Capture the cell that displays the provided text and extract its (X, Y) central coordinate. 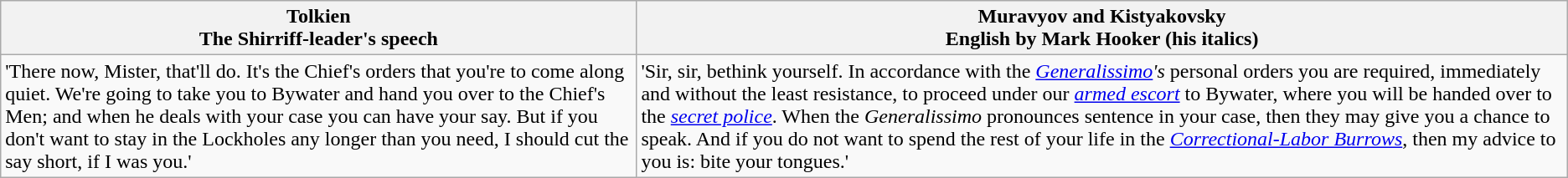
TolkienThe Shirriff-leader's speech (318, 28)
Muravyov and KistyakovskyEnglish by Mark Hooker (his italics) (1102, 28)
